Identify which cell holds the provided text, then report its [X, Y] central coordinate. 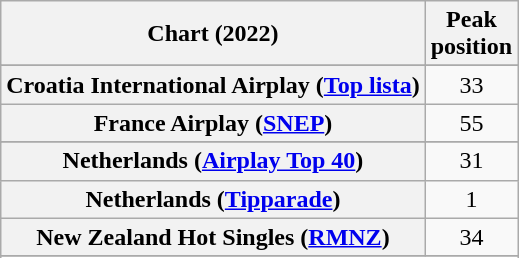
Peakposition [471, 34]
55 [471, 123]
31 [471, 161]
France Airplay (SNEP) [213, 123]
1 [471, 199]
Netherlands (Tipparade) [213, 199]
Croatia International Airplay (Top lista) [213, 85]
Chart (2022) [213, 34]
Netherlands (Airplay Top 40) [213, 161]
33 [471, 85]
34 [471, 237]
New Zealand Hot Singles (RMNZ) [213, 237]
